From the cell containing the given text, extract its center point as [x, y] coordinate. 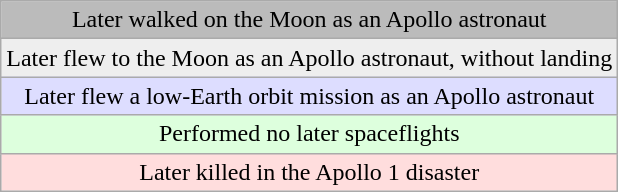
Later walked on the Moon as an Apollo astronaut [310, 20]
Later flew to the Moon as an Apollo astronaut, without landing [310, 58]
Performed no later spaceflights [310, 134]
Later flew a low-Earth orbit mission as an Apollo astronaut [310, 96]
Later killed in the Apollo 1 disaster [310, 172]
